Pinpoint the cell where the given text exists, returning its [x, y] midpoint coordinate. 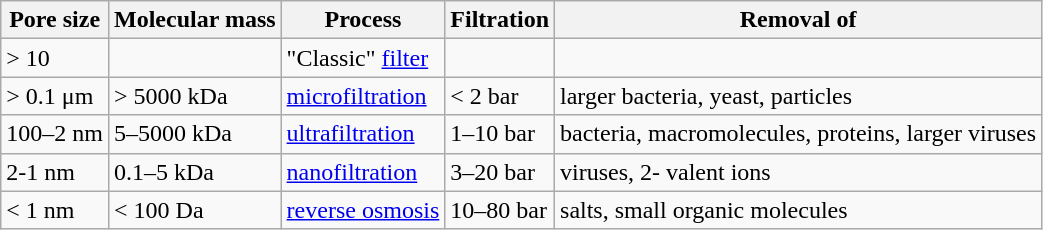
reverse osmosis [363, 210]
5–5000 kDa [194, 134]
larger bacteria, yeast, particles [798, 96]
Removal of [798, 20]
< 2 bar [500, 96]
Pore size [55, 20]
microfiltration [363, 96]
Process [363, 20]
"Classic" filter [363, 58]
salts, small organic molecules [798, 210]
nanofiltration [363, 172]
> 5000 kDa [194, 96]
ultrafiltration [363, 134]
1–10 bar [500, 134]
2-1 nm [55, 172]
Filtration [500, 20]
> 10 [55, 58]
Molecular mass [194, 20]
viruses, 2- valent ions [798, 172]
100–2 nm [55, 134]
< 1 nm [55, 210]
0.1–5 kDa [194, 172]
> 0.1 μm [55, 96]
10–80 bar [500, 210]
3–20 bar [500, 172]
< 100 Da [194, 210]
bacteria, macromolecules, proteins, larger viruses [798, 134]
